Output the [X, Y] coordinate of the center of the cell containing the given text.  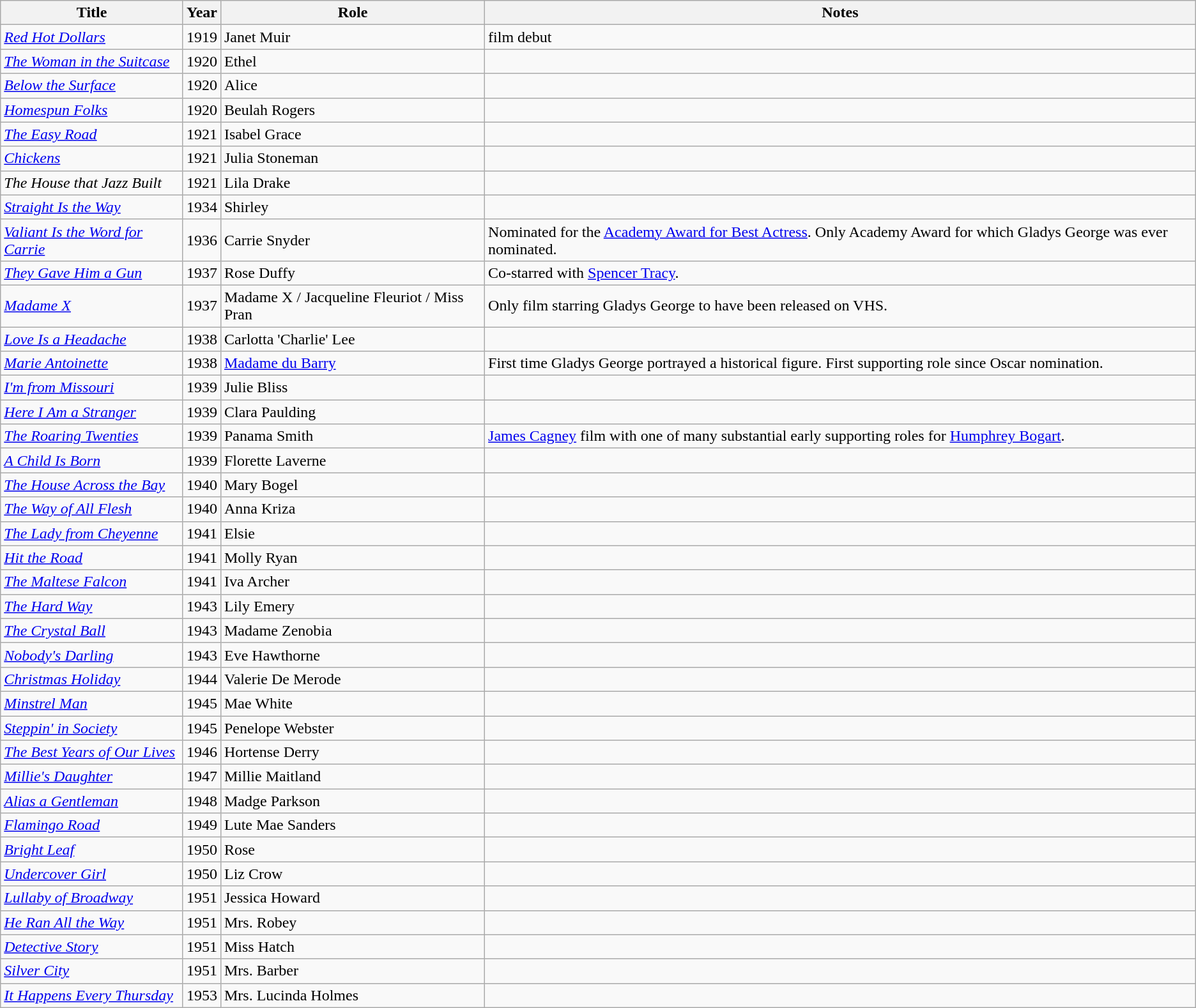
Rose [353, 850]
Lily Emery [353, 606]
Year [202, 13]
He Ran All the Way [92, 922]
Hit the Road [92, 558]
Ethel [353, 61]
Millie's Daughter [92, 777]
The Way of All Flesh [92, 509]
1944 [202, 679]
Panama Smith [353, 436]
Undercover Girl [92, 874]
Julia Stoneman [353, 158]
James Cagney film with one of many substantial early supporting roles for Humphrey Bogart. [841, 436]
The Lady from Cheyenne [92, 533]
The Hard Way [92, 606]
Madame Zenobia [353, 630]
Carrie Snyder [353, 240]
Valerie De Merode [353, 679]
Mrs. Robey [353, 922]
The Woman in the Suitcase [92, 61]
Beulah Rogers [353, 110]
Clara Paulding [353, 412]
Bright Leaf [92, 850]
1946 [202, 752]
Co-starred with Spencer Tracy. [841, 273]
film debut [841, 37]
Here I Am a Stranger [92, 412]
Miss Hatch [353, 947]
Julie Bliss [353, 388]
I'm from Missouri [92, 388]
Madame X [92, 305]
Millie Maitland [353, 777]
Isabel Grace [353, 134]
Silver City [92, 971]
Mary Bogel [353, 485]
Madge Parkson [353, 801]
Janet Muir [353, 37]
Notes [841, 13]
Mrs. Lucinda Holmes [353, 995]
The Roaring Twenties [92, 436]
1953 [202, 995]
Penelope Webster [353, 728]
Marie Antoinette [92, 363]
Nobody's Darling [92, 655]
Mae White [353, 703]
Madame du Barry [353, 363]
Hortense Derry [353, 752]
Rose Duffy [353, 273]
They Gave Him a Gun [92, 273]
Madame X / Jacqueline Fleuriot / Miss Pran [353, 305]
The Crystal Ball [92, 630]
Iva Archer [353, 582]
1934 [202, 207]
Jessica Howard [353, 898]
Eve Hawthorne [353, 655]
Red Hot Dollars [92, 37]
Below the Surface [92, 86]
The House that Jazz Built [92, 183]
A Child Is Born [92, 461]
1919 [202, 37]
Flamingo Road [92, 825]
Liz Crow [353, 874]
Chickens [92, 158]
Lute Mae Sanders [353, 825]
Title [92, 13]
Nominated for the Academy Award for Best Actress. Only Academy Award for which Gladys George was ever nominated. [841, 240]
Shirley [353, 207]
Role [353, 13]
First time Gladys George portrayed a historical figure. First supporting role since Oscar nomination. [841, 363]
Lullaby of Broadway [92, 898]
The House Across the Bay [92, 485]
Christmas Holiday [92, 679]
Molly Ryan [353, 558]
Detective Story [92, 947]
1948 [202, 801]
Only film starring Gladys George to have been released on VHS. [841, 305]
Alias a Gentleman [92, 801]
1949 [202, 825]
Homespun Folks [92, 110]
1936 [202, 240]
The Best Years of Our Lives [92, 752]
Love Is a Headache [92, 339]
1947 [202, 777]
Steppin' in Society [92, 728]
Anna Kriza [353, 509]
It Happens Every Thursday [92, 995]
The Easy Road [92, 134]
Mrs. Barber [353, 971]
Valiant Is the Word for Carrie [92, 240]
Elsie [353, 533]
Florette Laverne [353, 461]
Carlotta 'Charlie' Lee [353, 339]
Straight Is the Way [92, 207]
Alice [353, 86]
The Maltese Falcon [92, 582]
Minstrel Man [92, 703]
Lila Drake [353, 183]
